Extract the (x, y) coordinate from the center of the cell holding the provided text.  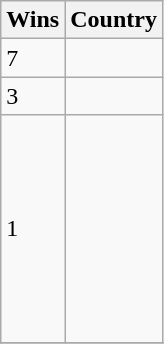
Wins (33, 20)
Country (114, 20)
1 (33, 228)
7 (33, 58)
3 (33, 96)
